Provide the (x, y) coordinate of the cell's center where the given text is located.  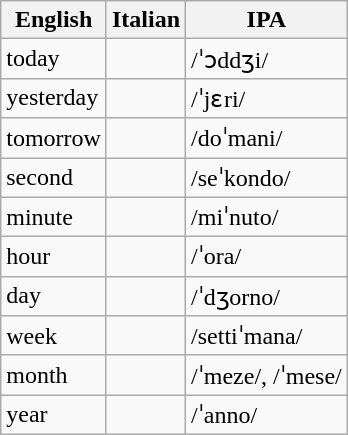
/doˈmani/ (267, 138)
/settiˈmana/ (267, 336)
/ˈanno/ (267, 415)
/ˈjɛri/ (267, 98)
/ˈɔddʒi/ (267, 59)
year (54, 415)
tomorrow (54, 138)
IPA (267, 20)
English (54, 20)
Italian (146, 20)
/ˈdʒorno/ (267, 296)
/ˈmeze/, /ˈmese/ (267, 375)
/ˈora/ (267, 257)
yesterday (54, 98)
/miˈnuto/ (267, 217)
second (54, 178)
month (54, 375)
minute (54, 217)
day (54, 296)
hour (54, 257)
/seˈkondo/ (267, 178)
week (54, 336)
today (54, 59)
